Determine the [x, y] coordinate at the center of the cell enclosing the given text.  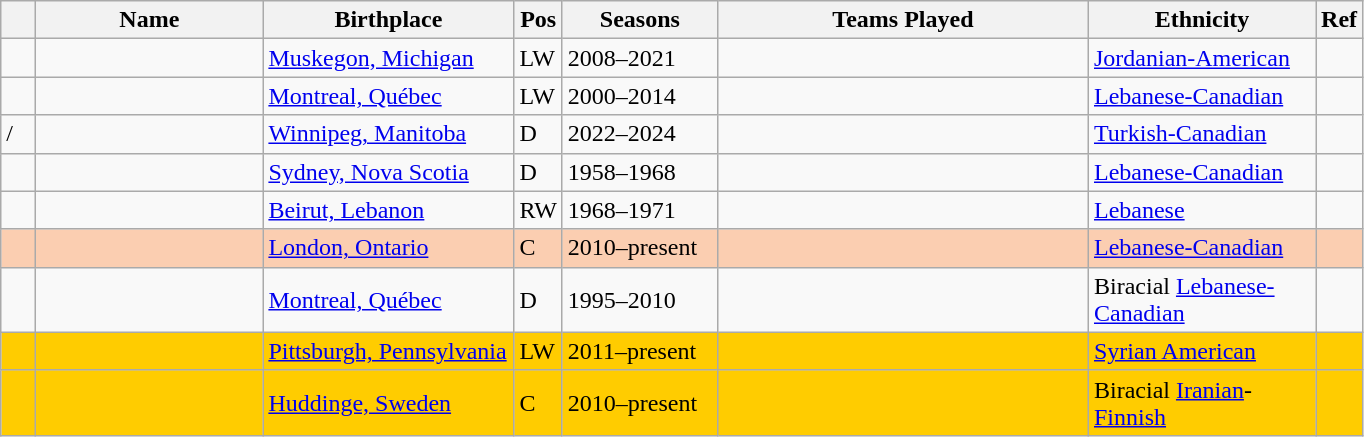
Birthplace [388, 20]
2008–2021 [640, 58]
/ [18, 134]
1968–1971 [640, 210]
2011–present [640, 351]
Seasons [640, 20]
Ethnicity [1202, 20]
Biracial Lebanese-Canadian [1202, 300]
Muskegon, Michigan [388, 58]
2022–2024 [640, 134]
Beirut, Lebanon [388, 210]
Jordanian-American [1202, 58]
London, Ontario [388, 248]
Teams Played [902, 20]
2000–2014 [640, 96]
Winnipeg, Manitoba [388, 134]
RW [538, 210]
Huddinge, Sweden [388, 402]
Biracial Iranian-Finnish [1202, 402]
Turkish-Canadian [1202, 134]
1958–1968 [640, 172]
1995–2010 [640, 300]
Lebanese [1202, 210]
Sydney, Nova Scotia [388, 172]
Pos [538, 20]
Syrian American [1202, 351]
Name [150, 20]
Ref [1340, 20]
Pittsburgh, Pennsylvania [388, 351]
